Capture the cell that displays the provided text and extract its [X, Y] central coordinate. 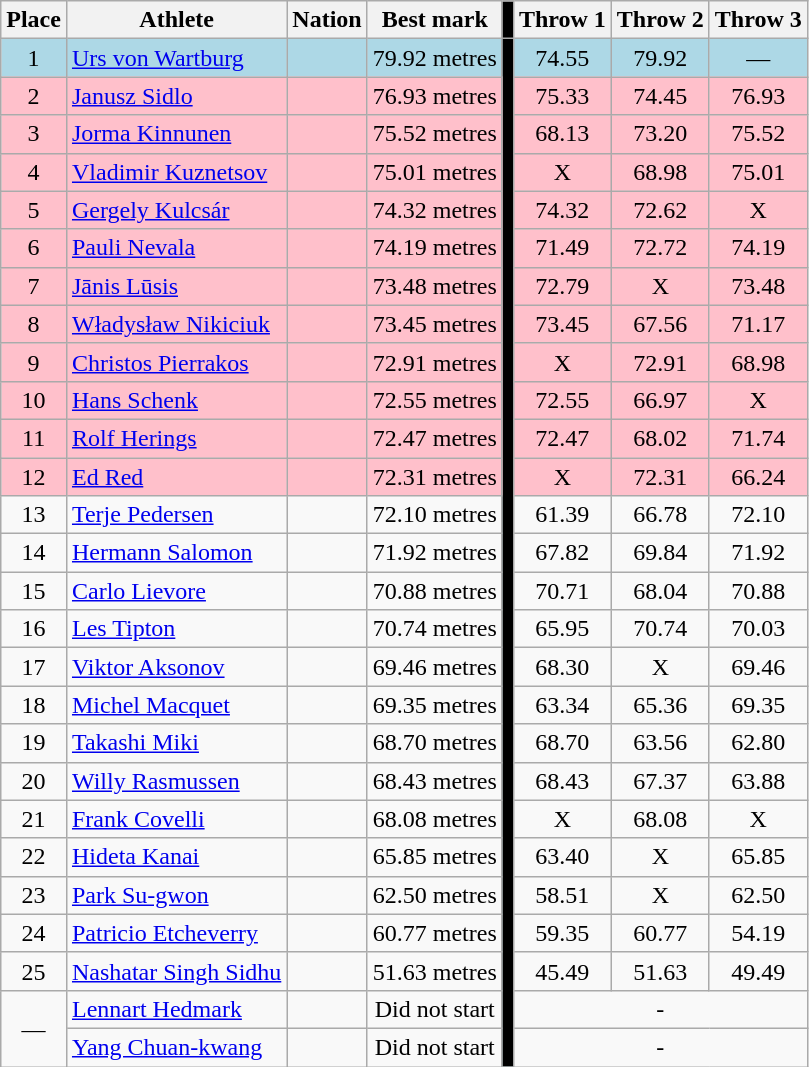
72.31 [660, 477]
74.32 [562, 210]
68.13 [562, 134]
Les Tipton [176, 629]
72.72 [660, 248]
Urs von Wartburg [176, 58]
Christos Pierrakos [176, 362]
67.56 [660, 324]
Place [34, 20]
73.45 metres [434, 324]
72.79 [562, 286]
72.62 [660, 210]
21 [34, 819]
49.49 [758, 971]
1 [34, 58]
72.10 metres [434, 515]
74.32 metres [434, 210]
Hermann Salomon [176, 553]
62.50 [758, 895]
67.37 [660, 781]
Pauli Nevala [176, 248]
2 [34, 96]
68.08 metres [434, 819]
70.88 [758, 591]
75.33 [562, 96]
Terje Pedersen [176, 515]
8 [34, 324]
Throw 3 [758, 20]
45.49 [562, 971]
12 [34, 477]
5 [34, 210]
Hideta Kanai [176, 857]
79.92 [660, 58]
66.78 [660, 515]
54.19 [758, 933]
66.24 [758, 477]
76.93 [758, 96]
11 [34, 438]
70.03 [758, 629]
13 [34, 515]
75.52 [758, 134]
63.88 [758, 781]
67.82 [562, 553]
72.10 [758, 515]
60.77 [660, 933]
72.47 [562, 438]
68.43 [562, 781]
Vladimir Kuznetsov [176, 172]
72.91 [660, 362]
7 [34, 286]
73.48 [758, 286]
65.85 [758, 857]
20 [34, 781]
4 [34, 172]
71.74 [758, 438]
73.45 [562, 324]
69.35 metres [434, 705]
70.88 metres [434, 591]
3 [34, 134]
73.20 [660, 134]
63.40 [562, 857]
69.35 [758, 705]
74.45 [660, 96]
75.01 [758, 172]
14 [34, 553]
68.08 [660, 819]
Takashi Miki [176, 743]
25 [34, 971]
74.19 metres [434, 248]
63.34 [562, 705]
Hans Schenk [176, 400]
73.48 metres [434, 286]
69.84 [660, 553]
Throw 1 [562, 20]
18 [34, 705]
70.74 metres [434, 629]
68.02 [660, 438]
65.36 [660, 705]
74.55 [562, 58]
68.43 metres [434, 781]
71.17 [758, 324]
69.46 metres [434, 667]
70.74 [660, 629]
Frank Covelli [176, 819]
Janusz Sidlo [176, 96]
79.92 metres [434, 58]
75.52 metres [434, 134]
Gergely Kulcsár [176, 210]
70.71 [562, 591]
74.19 [758, 248]
65.85 metres [434, 857]
Nashatar Singh Sidhu [176, 971]
72.55 metres [434, 400]
72.91 metres [434, 362]
Carlo Lievore [176, 591]
Park Su-gwon [176, 895]
Viktor Aksonov [176, 667]
65.95 [562, 629]
62.50 metres [434, 895]
Best mark [434, 20]
Władysław Nikiciuk [176, 324]
68.30 [562, 667]
75.01 metres [434, 172]
71.92 [758, 553]
Athlete [176, 20]
17 [34, 667]
15 [34, 591]
Michel Macquet [176, 705]
61.39 [562, 515]
6 [34, 248]
58.51 [562, 895]
51.63 metres [434, 971]
Nation [327, 20]
10 [34, 400]
9 [34, 362]
60.77 metres [434, 933]
Throw 2 [660, 20]
72.55 [562, 400]
68.04 [660, 591]
76.93 metres [434, 96]
51.63 [660, 971]
Jorma Kinnunen [176, 134]
Rolf Herings [176, 438]
22 [34, 857]
68.70 metres [434, 743]
24 [34, 933]
Yang Chuan-kwang [176, 1047]
Ed Red [176, 477]
16 [34, 629]
Lennart Hedmark [176, 1009]
66.97 [660, 400]
Willy Rasmussen [176, 781]
71.92 metres [434, 553]
69.46 [758, 667]
68.70 [562, 743]
72.31 metres [434, 477]
72.47 metres [434, 438]
71.49 [562, 248]
23 [34, 895]
62.80 [758, 743]
63.56 [660, 743]
59.35 [562, 933]
Patricio Etcheverry [176, 933]
19 [34, 743]
Jānis Lūsis [176, 286]
